Output the (x, y) coordinate of the center of the cell containing the given text.  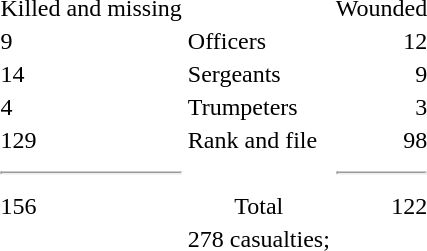
Officers (258, 41)
Trumpeters (258, 107)
Total (258, 206)
Rank and file (258, 140)
Sergeants (258, 74)
